Extract the [x, y] coordinate from the center of the cell holding the provided text.  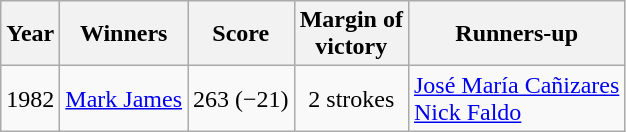
Winners [124, 34]
José María Cañizares Nick Faldo [516, 98]
Margin of victory [351, 34]
1982 [30, 98]
Score [242, 34]
Mark James [124, 98]
263 (−21) [242, 98]
2 strokes [351, 98]
Year [30, 34]
Runners-up [516, 34]
